From the cell containing the given text, extract its center point as [x, y] coordinate. 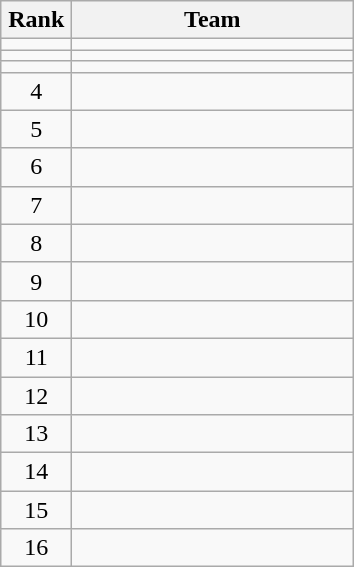
13 [36, 434]
11 [36, 357]
10 [36, 319]
Rank [36, 20]
14 [36, 472]
15 [36, 510]
4 [36, 91]
5 [36, 129]
8 [36, 243]
Team [212, 20]
12 [36, 395]
7 [36, 205]
16 [36, 548]
6 [36, 167]
9 [36, 281]
